Capture the cell that displays the provided text and extract its (x, y) central coordinate. 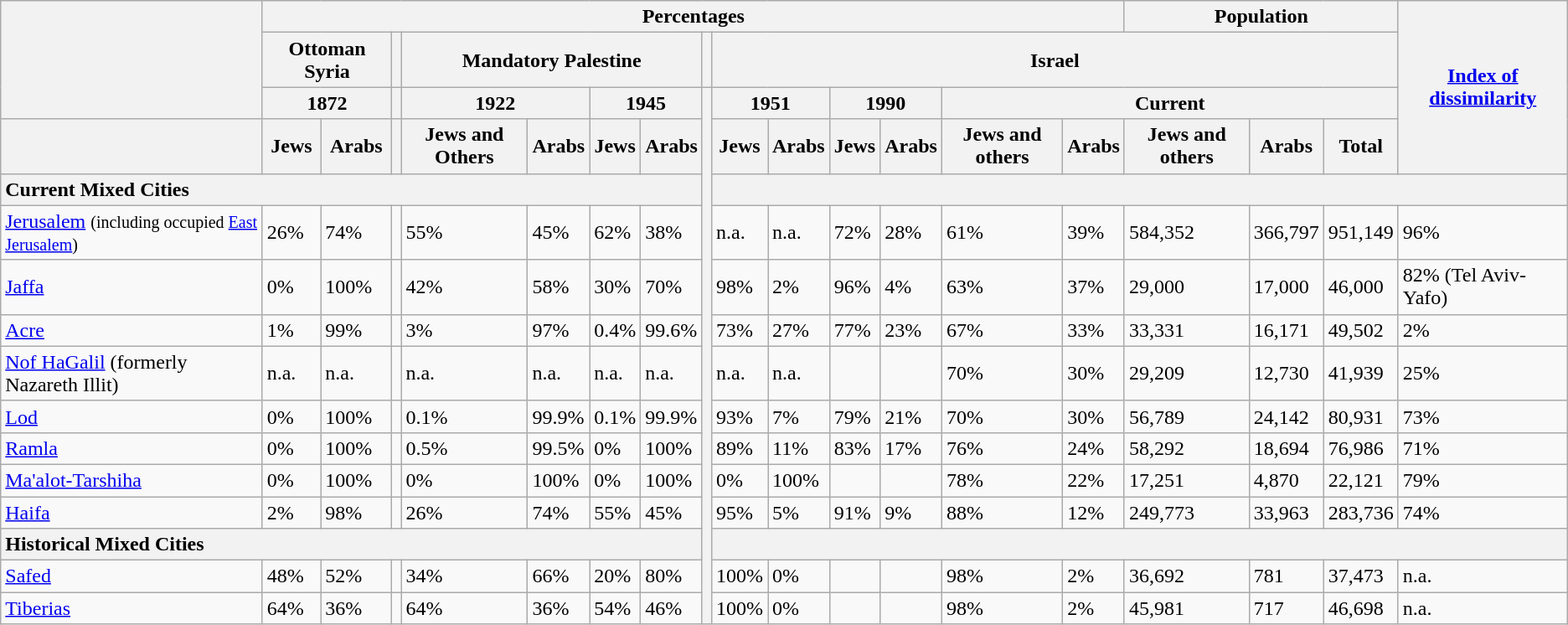
Haifa (132, 512)
54% (615, 608)
25% (1483, 374)
Safed (132, 576)
Tiberias (132, 608)
20% (615, 576)
Historical Mixed Cities (352, 545)
42% (464, 287)
52% (357, 576)
48% (291, 576)
61% (1002, 233)
78% (1002, 480)
Ottoman Syria (327, 60)
Lod (132, 416)
5% (798, 512)
45,981 (1186, 608)
77% (854, 330)
584,352 (1186, 233)
22,121 (1360, 480)
33% (1094, 330)
63% (1002, 287)
29,209 (1186, 374)
Jaffa (132, 287)
27% (798, 330)
717 (1287, 608)
80% (672, 576)
23% (911, 330)
46% (672, 608)
1% (291, 330)
1945 (647, 103)
89% (739, 448)
80,931 (1360, 416)
41,939 (1360, 374)
12% (1094, 512)
0.4% (615, 330)
17,000 (1287, 287)
Mandatory Palestine (552, 60)
58% (559, 287)
56,789 (1186, 416)
49,502 (1360, 330)
Index of dissimilarity (1483, 87)
Current Mixed Cities (352, 189)
38% (672, 233)
Total (1360, 146)
7% (798, 416)
12,730 (1287, 374)
88% (1002, 512)
71% (1483, 448)
34% (464, 576)
76,986 (1360, 448)
28% (911, 233)
1872 (327, 103)
67% (1002, 330)
33,963 (1287, 512)
46,000 (1360, 287)
11% (798, 448)
29,000 (1186, 287)
Acre (132, 330)
91% (854, 512)
66% (559, 576)
97% (559, 330)
3% (464, 330)
83% (854, 448)
Nof HaGalil (formerly Nazareth Illit) (132, 374)
4,870 (1287, 480)
16,171 (1287, 330)
21% (911, 416)
22% (1094, 480)
72% (854, 233)
4% (911, 287)
36,692 (1186, 576)
99% (357, 330)
58,292 (1186, 448)
93% (739, 416)
781 (1287, 576)
Population (1261, 17)
Israel (1055, 60)
99.5% (559, 448)
Ramla (132, 448)
1990 (885, 103)
Percentages (694, 17)
9% (911, 512)
283,736 (1360, 512)
1951 (771, 103)
82% (Tel Aviv-Yafo) (1483, 287)
24% (1094, 448)
1922 (496, 103)
366,797 (1287, 233)
99.6% (672, 330)
39% (1094, 233)
46,698 (1360, 608)
Current (1169, 103)
Jews and Others (464, 146)
17% (911, 448)
0.5% (464, 448)
249,773 (1186, 512)
33,331 (1186, 330)
24,142 (1287, 416)
76% (1002, 448)
95% (739, 512)
18,694 (1287, 448)
37,473 (1360, 576)
Jerusalem (including occupied East Jerusalem) (132, 233)
Ma'alot-Tarshiha (132, 480)
62% (615, 233)
951,149 (1360, 233)
37% (1094, 287)
17,251 (1186, 480)
